Capture the cell that displays the provided text and extract its [x, y] central coordinate. 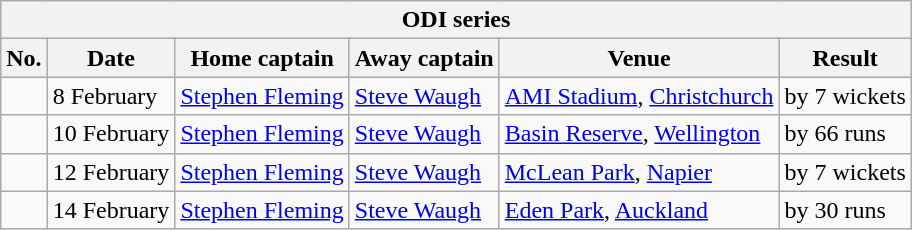
ODI series [456, 20]
Venue [639, 58]
by 30 runs [845, 210]
14 February [111, 210]
Home captain [262, 58]
Away captain [424, 58]
Date [111, 58]
AMI Stadium, Christchurch [639, 96]
Basin Reserve, Wellington [639, 134]
12 February [111, 172]
by 66 runs [845, 134]
No. [24, 58]
McLean Park, Napier [639, 172]
10 February [111, 134]
Eden Park, Auckland [639, 210]
8 February [111, 96]
Result [845, 58]
